Output the [X, Y] coordinate of the center of the cell containing the given text.  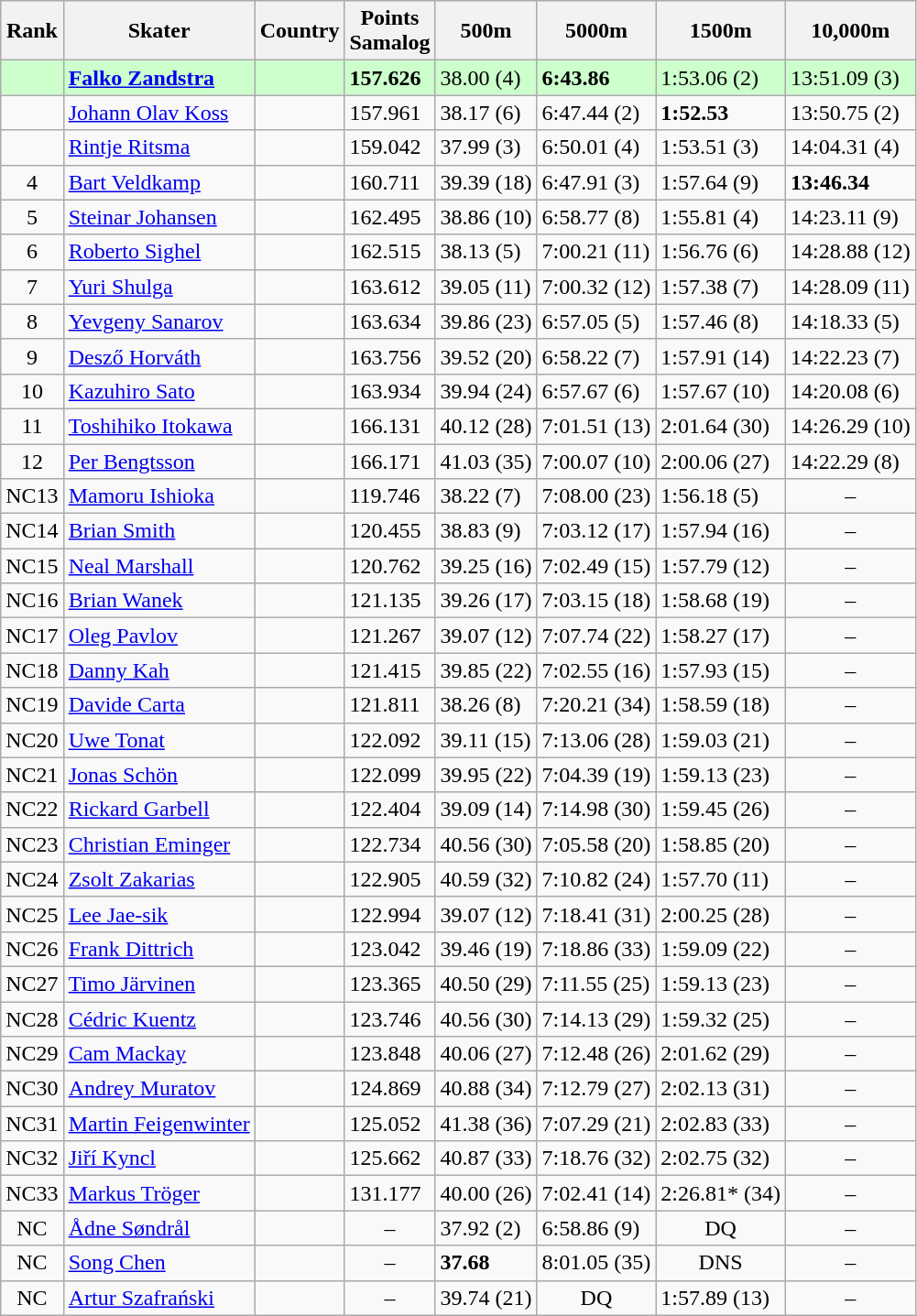
Ådne Søndrål [159, 1228]
6:58.77 (8) [596, 217]
1:53.06 (2) [721, 78]
14:04.31 (4) [850, 147]
Per Bengtsson [159, 461]
7:08.00 (23) [596, 496]
Desző Horváth [159, 356]
162.495 [390, 217]
122.099 [390, 775]
7:07.74 (22) [596, 636]
7:14.98 (30) [596, 810]
Christian Eminger [159, 844]
131.177 [390, 1193]
157.961 [390, 113]
120.455 [390, 531]
39.95 (22) [486, 775]
1:57.38 (7) [721, 287]
121.267 [390, 636]
2:02.83 (33) [721, 1124]
39.26 (17) [486, 601]
2:00.25 (28) [721, 914]
7:03.15 (18) [596, 601]
1:59.32 (25) [721, 1019]
163.634 [390, 321]
122.905 [390, 879]
12 [32, 461]
NC32 [32, 1158]
1:57.70 (11) [721, 879]
Rickard Garbell [159, 810]
6:57.05 (5) [596, 321]
5 [32, 217]
40.87 (33) [486, 1158]
157.626 [390, 78]
40.88 (34) [486, 1089]
14:20.08 (6) [850, 391]
NC17 [32, 636]
39.52 (20) [486, 356]
39.39 (18) [486, 182]
NC21 [32, 775]
38.26 (8) [486, 705]
6:50.01 (4) [596, 147]
1:52.53 [721, 113]
8:01.05 (35) [596, 1263]
Markus Tröger [159, 1193]
39.09 (14) [486, 810]
122.994 [390, 914]
9 [32, 356]
Kazuhiro Sato [159, 391]
NC14 [32, 531]
1:57.89 (13) [721, 1298]
41.38 (36) [486, 1124]
7:00.07 (10) [596, 461]
Skater [159, 31]
1:57.67 (10) [721, 391]
14:26.29 (10) [850, 426]
1:55.81 (4) [721, 217]
1:58.85 (20) [721, 844]
7:07.29 (21) [596, 1124]
40.59 (32) [486, 879]
1:57.79 (12) [721, 566]
123.848 [390, 1054]
122.092 [390, 740]
7:18.86 (33) [596, 949]
38.13 (5) [486, 252]
1:57.91 (14) [721, 356]
39.05 (11) [486, 287]
Rintje Ritsma [159, 147]
8 [32, 321]
125.052 [390, 1124]
37.68 [486, 1263]
Falko Zandstra [159, 78]
11 [32, 426]
NC18 [32, 670]
7:02.55 (16) [596, 670]
166.131 [390, 426]
NC28 [32, 1019]
2:01.62 (29) [721, 1054]
Zsolt Zakarias [159, 879]
NC20 [32, 740]
40.00 (26) [486, 1193]
NC31 [32, 1124]
Steinar Johansen [159, 217]
40.12 (28) [486, 426]
7:13.06 (28) [596, 740]
39.25 (16) [486, 566]
13:46.34 [850, 182]
7:00.21 (11) [596, 252]
Yevgeny Sanarov [159, 321]
1:56.76 (6) [721, 252]
163.756 [390, 356]
NC16 [32, 601]
7:12.48 (26) [596, 1054]
123.042 [390, 949]
Cédric Kuentz [159, 1019]
40.06 (27) [486, 1054]
Jiří Kyncl [159, 1158]
123.746 [390, 1019]
122.404 [390, 810]
1:58.59 (18) [721, 705]
Yuri Shulga [159, 287]
1:57.94 (16) [721, 531]
1:57.64 (9) [721, 182]
10,000m [850, 31]
NC33 [32, 1193]
Frank Dittrich [159, 949]
1:59.03 (21) [721, 740]
7:20.21 (34) [596, 705]
2:26.81* (34) [721, 1193]
2:02.13 (31) [721, 1089]
7:04.39 (19) [596, 775]
Song Chen [159, 1263]
NC27 [32, 984]
NC29 [32, 1054]
7:18.76 (32) [596, 1158]
7:18.41 (31) [596, 914]
40.50 (29) [486, 984]
Bart Veldkamp [159, 182]
7:11.55 (25) [596, 984]
Oleg Pavlov [159, 636]
7:12.79 (27) [596, 1089]
14:22.23 (7) [850, 356]
6:58.22 (7) [596, 356]
Neal Marshall [159, 566]
2:02.75 (32) [721, 1158]
38.83 (9) [486, 531]
NC23 [32, 844]
1:53.51 (3) [721, 147]
Andrey Muratov [159, 1089]
NC24 [32, 879]
6:47.91 (3) [596, 182]
39.46 (19) [486, 949]
Danny Kah [159, 670]
14:22.29 (8) [850, 461]
NC26 [32, 949]
37.92 (2) [486, 1228]
Davide Carta [159, 705]
6:58.86 (9) [596, 1228]
Artur Szafrański [159, 1298]
6 [32, 252]
Martin Feigenwinter [159, 1124]
124.869 [390, 1089]
4 [32, 182]
1:57.46 (8) [721, 321]
Jonas Schön [159, 775]
Johann Olav Koss [159, 113]
Country [300, 31]
39.74 (21) [486, 1298]
14:18.33 (5) [850, 321]
NC19 [32, 705]
Brian Wanek [159, 601]
Brian Smith [159, 531]
7:01.51 (13) [596, 426]
14:28.88 (12) [850, 252]
7 [32, 287]
39.94 (24) [486, 391]
5000m [596, 31]
2:01.64 (30) [721, 426]
39.11 (15) [486, 740]
14:28.09 (11) [850, 287]
10 [32, 391]
123.365 [390, 984]
Lee Jae-sik [159, 914]
DNS [721, 1263]
163.934 [390, 391]
Roberto Sighel [159, 252]
122.734 [390, 844]
NC30 [32, 1089]
121.811 [390, 705]
7:02.41 (14) [596, 1193]
38.22 (7) [486, 496]
7:00.32 (12) [596, 287]
39.86 (23) [486, 321]
6:47.44 (2) [596, 113]
7:02.49 (15) [596, 566]
163.612 [390, 287]
120.762 [390, 566]
6:43.86 [596, 78]
Rank [32, 31]
13:51.09 (3) [850, 78]
7:05.58 (20) [596, 844]
7:03.12 (17) [596, 531]
NC25 [32, 914]
160.711 [390, 182]
14:23.11 (9) [850, 217]
37.99 (3) [486, 147]
500m [486, 31]
NC13 [32, 496]
Mamoru Ishioka [159, 496]
7:10.82 (24) [596, 879]
Toshihiko Itokawa [159, 426]
166.171 [390, 461]
38.17 (6) [486, 113]
Uwe Tonat [159, 740]
Cam Mackay [159, 1054]
1:59.45 (26) [721, 810]
Points Samalog [390, 31]
1:58.27 (17) [721, 636]
1:57.93 (15) [721, 670]
7:14.13 (29) [596, 1019]
NC15 [32, 566]
121.135 [390, 601]
38.00 (4) [486, 78]
121.415 [390, 670]
39.85 (22) [486, 670]
1:59.09 (22) [721, 949]
41.03 (35) [486, 461]
1:58.68 (19) [721, 601]
1:56.18 (5) [721, 496]
2:00.06 (27) [721, 461]
125.662 [390, 1158]
159.042 [390, 147]
1500m [721, 31]
119.746 [390, 496]
NC22 [32, 810]
13:50.75 (2) [850, 113]
162.515 [390, 252]
38.86 (10) [486, 217]
6:57.67 (6) [596, 391]
Timo Järvinen [159, 984]
